Extract the [x, y] coordinate from the center of the cell holding the provided text.  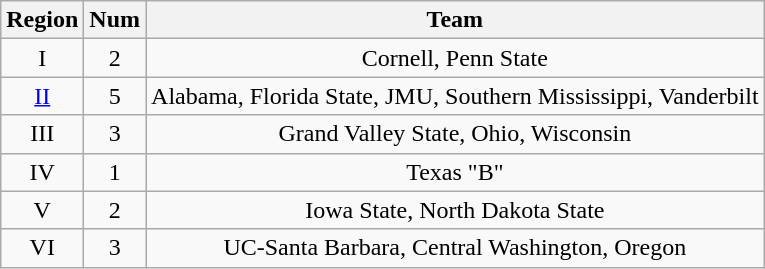
5 [115, 96]
III [42, 134]
I [42, 58]
UC-Santa Barbara, Central Washington, Oregon [456, 248]
Cornell, Penn State [456, 58]
Region [42, 20]
Alabama, Florida State, JMU, Southern Mississippi, Vanderbilt [456, 96]
V [42, 210]
Texas "B" [456, 172]
IV [42, 172]
1 [115, 172]
Team [456, 20]
II [42, 96]
VI [42, 248]
Iowa State, North Dakota State [456, 210]
Num [115, 20]
Grand Valley State, Ohio, Wisconsin [456, 134]
